Output the [x, y] coordinate of the center of the cell containing the given text.  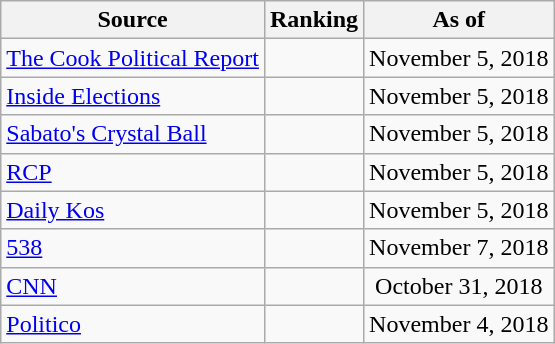
October 31, 2018 [459, 286]
As of [459, 20]
Sabato's Crystal Ball [133, 134]
The Cook Political Report [133, 58]
Ranking [314, 20]
November 7, 2018 [459, 248]
RCP [133, 172]
Daily Kos [133, 210]
November 4, 2018 [459, 324]
Inside Elections [133, 96]
Source [133, 20]
Politico [133, 324]
CNN [133, 286]
538 [133, 248]
